Capture the cell that displays the provided text and extract its [X, Y] central coordinate. 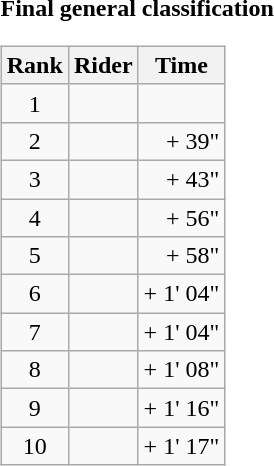
2 [34, 141]
+ 58" [182, 256]
Rider [103, 65]
+ 56" [182, 217]
4 [34, 217]
+ 1' 17" [182, 446]
6 [34, 294]
7 [34, 332]
5 [34, 256]
Rank [34, 65]
3 [34, 179]
8 [34, 370]
9 [34, 408]
1 [34, 103]
Time [182, 65]
+ 1' 08" [182, 370]
10 [34, 446]
+ 39" [182, 141]
+ 43" [182, 179]
+ 1' 16" [182, 408]
